Detect which cell encompasses the target text, then output its (X, Y) center coordinate. 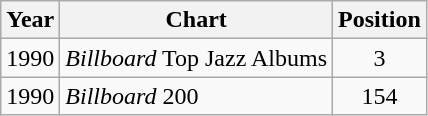
Billboard Top Jazz Albums (196, 58)
Year (30, 20)
3 (380, 58)
Billboard 200 (196, 96)
Position (380, 20)
Chart (196, 20)
154 (380, 96)
